Scan for the cell matching the given text and deliver its [x, y] coordinate at center. 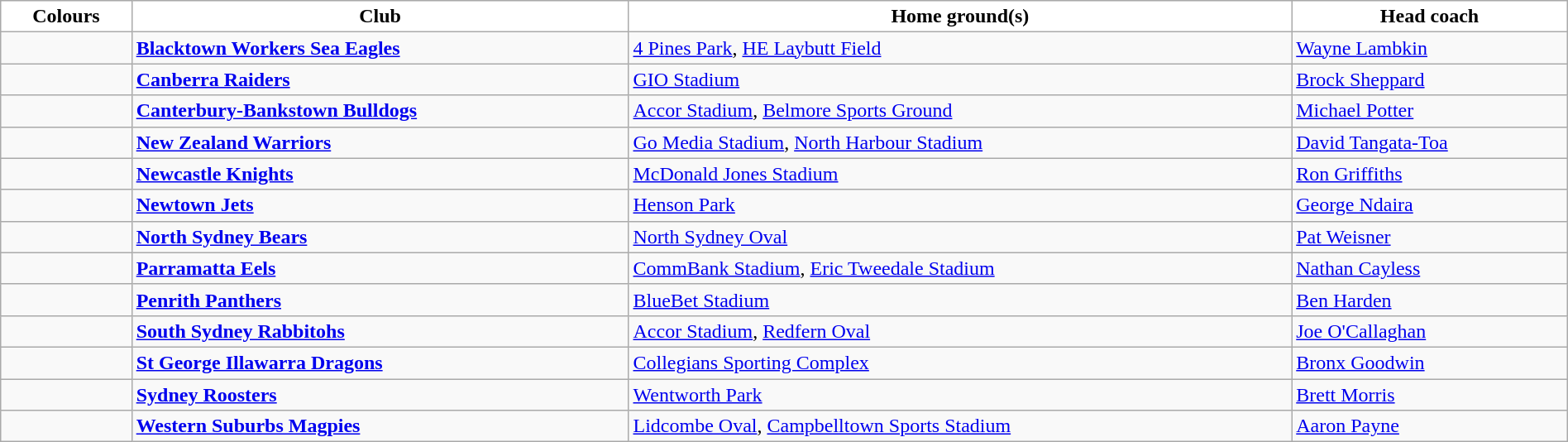
North Sydney Bears [380, 237]
Sydney Roosters [380, 395]
Bronx Goodwin [1430, 363]
Collegians Sporting Complex [960, 363]
Brett Morris [1430, 395]
CommBank Stadium, Eric Tweedale Stadium [960, 268]
Newcastle Knights [380, 174]
Ben Harden [1430, 300]
Accor Stadium, Belmore Sports Ground [960, 111]
St George Illawarra Dragons [380, 363]
GIO Stadium [960, 79]
Lidcombe Oval, Campbelltown Sports Stadium [960, 426]
Pat Weisner [1430, 237]
Head coach [1430, 17]
BlueBet Stadium [960, 300]
Go Media Stadium, North Harbour Stadium [960, 142]
Aaron Payne [1430, 426]
Colours [66, 17]
Canberra Raiders [380, 79]
Nathan Cayless [1430, 268]
Home ground(s) [960, 17]
Blacktown Workers Sea Eagles [380, 48]
Joe O'Callaghan [1430, 331]
Accor Stadium, Redfern Oval [960, 331]
George Ndaira [1430, 205]
Newtown Jets [380, 205]
New Zealand Warriors [380, 142]
South Sydney Rabbitohs [380, 331]
Michael Potter [1430, 111]
Penrith Panthers [380, 300]
Club [380, 17]
Wayne Lambkin [1430, 48]
Brock Sheppard [1430, 79]
David Tangata-Toa [1430, 142]
North Sydney Oval [960, 237]
McDonald Jones Stadium [960, 174]
Parramatta Eels [380, 268]
Canterbury-Bankstown Bulldogs [380, 111]
Ron Griffiths [1430, 174]
Henson Park [960, 205]
Western Suburbs Magpies [380, 426]
Wentworth Park [960, 395]
4 Pines Park, HE Laybutt Field [960, 48]
